Capture the cell that displays the provided text and extract its (X, Y) central coordinate. 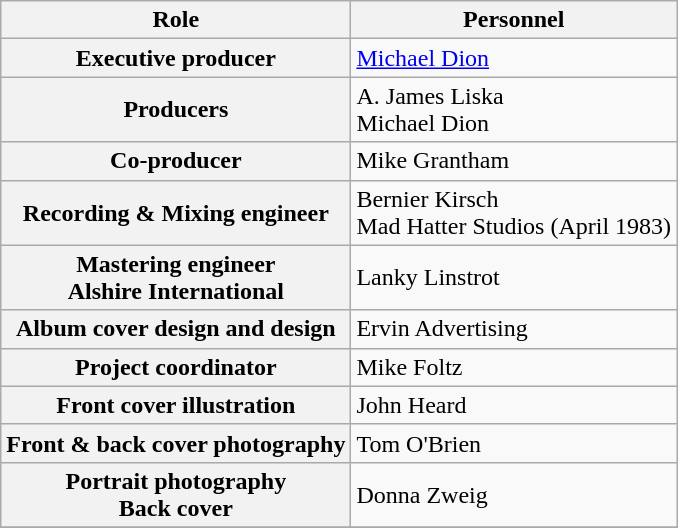
Mastering engineerAlshire International (176, 278)
Recording & Mixing engineer (176, 212)
Front cover illustration (176, 405)
A. James LiskaMichael Dion (514, 110)
Producers (176, 110)
Album cover design and design (176, 329)
Role (176, 20)
Tom O'Brien (514, 443)
Project coordinator (176, 367)
Bernier KirschMad Hatter Studios (April 1983) (514, 212)
Personnel (514, 20)
Front & back cover photography (176, 443)
Mike Grantham (514, 161)
Donna Zweig (514, 494)
Michael Dion (514, 58)
Mike Foltz (514, 367)
John Heard (514, 405)
Executive producer (176, 58)
Co-producer (176, 161)
Lanky Linstrot (514, 278)
Ervin Advertising (514, 329)
Portrait photographyBack cover (176, 494)
